Pinpoint the cell where the given text exists, returning its [x, y] midpoint coordinate. 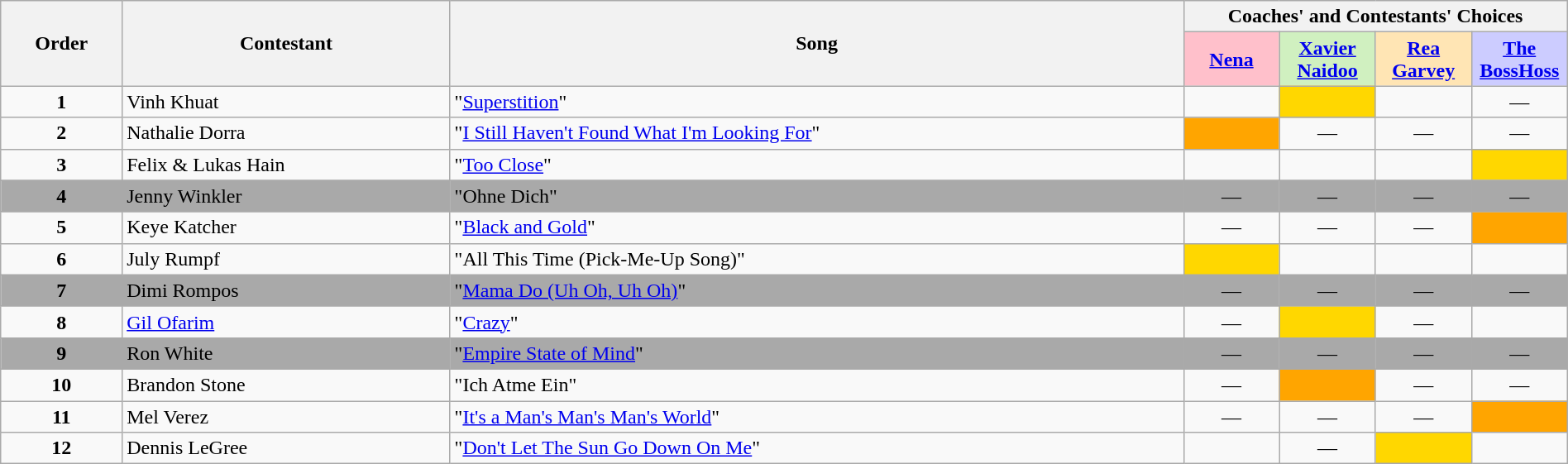
"Empire State of Mind" [817, 353]
"I Still Haven't Found What I'm Looking For" [817, 133]
Vinh Khuat [286, 102]
Order [61, 43]
Felix & Lukas Hain [286, 165]
Nathalie Dorra [286, 133]
"Don't Let The Sun Go Down On Me" [817, 448]
Brandon Stone [286, 385]
Dimi Rompos [286, 290]
3 [61, 165]
10 [61, 385]
11 [61, 416]
Ron White [286, 353]
8 [61, 322]
"Ich Atme Ein" [817, 385]
"Ohne Dich" [817, 196]
4 [61, 196]
"Crazy" [817, 322]
"Black and Gold" [817, 227]
Jenny Winkler [286, 196]
9 [61, 353]
1 [61, 102]
Song [817, 43]
Xavier Naidoo [1327, 60]
Gil Ofarim [286, 322]
7 [61, 290]
Mel Verez [286, 416]
"Superstition" [817, 102]
12 [61, 448]
2 [61, 133]
Rea Garvey [1423, 60]
6 [61, 259]
5 [61, 227]
Keye Katcher [286, 227]
Dennis LeGree [286, 448]
"It's a Man's Man's Man's World" [817, 416]
Coaches' and Contestants' Choices [1375, 17]
"Mama Do (Uh Oh, Uh Oh)" [817, 290]
July Rumpf [286, 259]
The BossHoss [1519, 60]
Nena [1231, 60]
"All This Time (Pick-Me-Up Song)" [817, 259]
"Too Close" [817, 165]
Contestant [286, 43]
